Pinpoint the cell where the given text exists, returning its (x, y) midpoint coordinate. 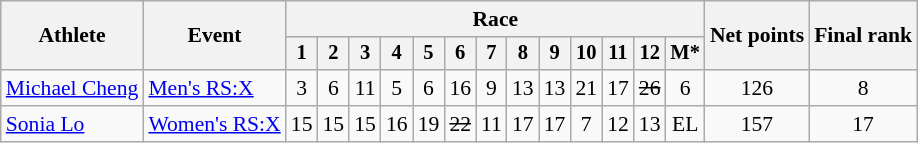
Men's RS:X (214, 88)
Final rank (863, 36)
Sonia Lo (72, 124)
26 (650, 88)
1 (302, 54)
EL (686, 124)
M* (686, 54)
Michael Cheng (72, 88)
22 (460, 124)
126 (757, 88)
Net points (757, 36)
Race (496, 19)
10 (586, 54)
19 (429, 124)
Athlete (72, 36)
157 (757, 124)
4 (397, 54)
21 (586, 88)
2 (333, 54)
Event (214, 36)
Women's RS:X (214, 124)
